Find where the given text appears and provide that cell's center as (X, Y) coordinate. 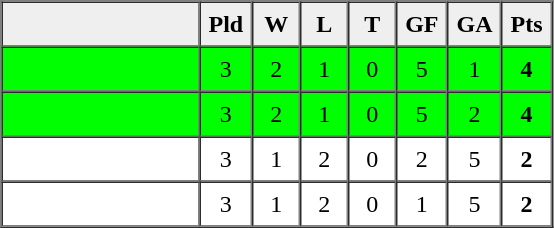
GF (422, 24)
L (324, 24)
Pld (226, 24)
T (372, 24)
GA (475, 24)
Pts (527, 24)
W (276, 24)
